Scan for the cell matching the given text and deliver its [X, Y] coordinate at center. 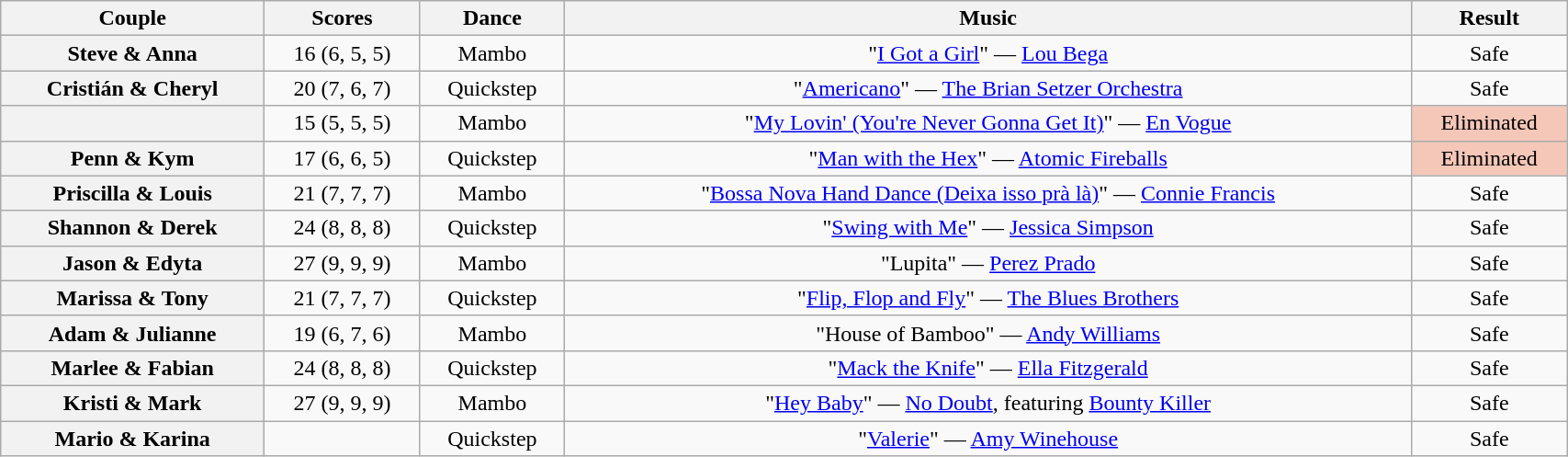
Cristián & Cheryl [132, 88]
"Swing with Me" — Jessica Simpson [987, 228]
"Lupita" — Perez Prado [987, 263]
"Flip, Flop and Fly" — The Blues Brothers [987, 298]
Priscilla & Louis [132, 193]
Shannon & Derek [132, 228]
Jason & Edyta [132, 263]
Marlee & Fabian [132, 368]
"Bossa Nova Hand Dance (Deixa isso prà là)" — Connie Francis [987, 193]
"Hey Baby" — No Doubt, featuring Bounty Killer [987, 403]
Mario & Karina [132, 439]
Marissa & Tony [132, 298]
Adam & Julianne [132, 333]
"Valerie" — Amy Winehouse [987, 439]
Result [1490, 18]
"I Got a Girl" — Lou Bega [987, 53]
Steve & Anna [132, 53]
20 (7, 6, 7) [343, 88]
"House of Bamboo" — Andy Williams [987, 333]
16 (6, 5, 5) [343, 53]
17 (6, 6, 5) [343, 158]
"Americano" — The Brian Setzer Orchestra [987, 88]
Music [987, 18]
19 (6, 7, 6) [343, 333]
Kristi & Mark [132, 403]
Dance [492, 18]
15 (5, 5, 5) [343, 123]
Scores [343, 18]
"Man with the Hex" — Atomic Fireballs [987, 158]
"My Lovin' (You're Never Gonna Get It)" — En Vogue [987, 123]
Penn & Kym [132, 158]
"Mack the Knife" — Ella Fitzgerald [987, 368]
Couple [132, 18]
